Provide the (X, Y) coordinate of the cell's center where the given text is located.  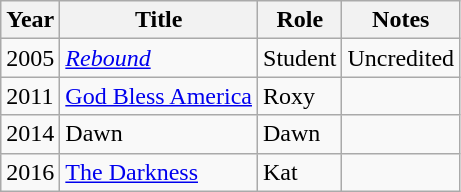
The Darkness (159, 172)
Title (159, 20)
Kat (300, 172)
Year (30, 20)
Uncredited (401, 58)
God Bless America (159, 96)
Rebound (159, 58)
Student (300, 58)
Notes (401, 20)
2014 (30, 134)
Role (300, 20)
Roxy (300, 96)
2005 (30, 58)
2016 (30, 172)
2011 (30, 96)
